Determine the [x, y] coordinate at the center of the cell enclosing the given text.  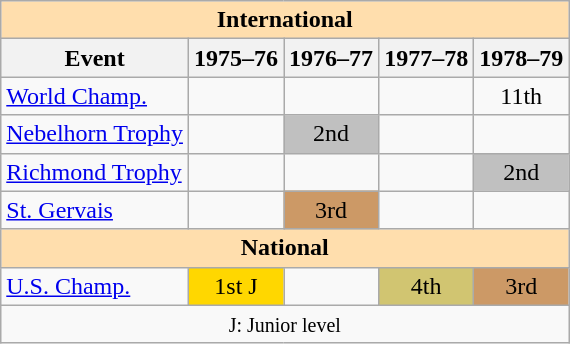
11th [522, 96]
1975–76 [236, 58]
World Champ. [95, 96]
J: Junior level [285, 324]
Event [95, 58]
Richmond Trophy [95, 172]
1st J [236, 286]
International [285, 20]
St. Gervais [95, 210]
1978–79 [522, 58]
1976–77 [332, 58]
Nebelhorn Trophy [95, 134]
National [285, 248]
4th [426, 286]
1977–78 [426, 58]
U.S. Champ. [95, 286]
